For the text-containing cell, return its midpoint in (x, y) coordinate format. 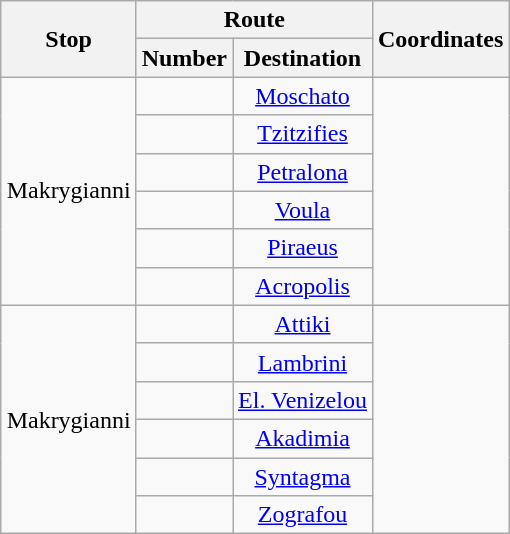
Piraeus (303, 248)
Stop (68, 39)
Tzitzifies (303, 134)
Lambrini (303, 362)
Acropolis (303, 286)
Number (184, 58)
Zografou (303, 515)
Moschato (303, 96)
Syntagma (303, 477)
Destination (303, 58)
Route (254, 20)
Attiki (303, 324)
Petralona (303, 172)
El. Venizelou (303, 400)
Coordinates (440, 39)
Voula (303, 210)
Akadimia (303, 438)
